Provide the [X, Y] coordinate of the cell's center where the given text is located.  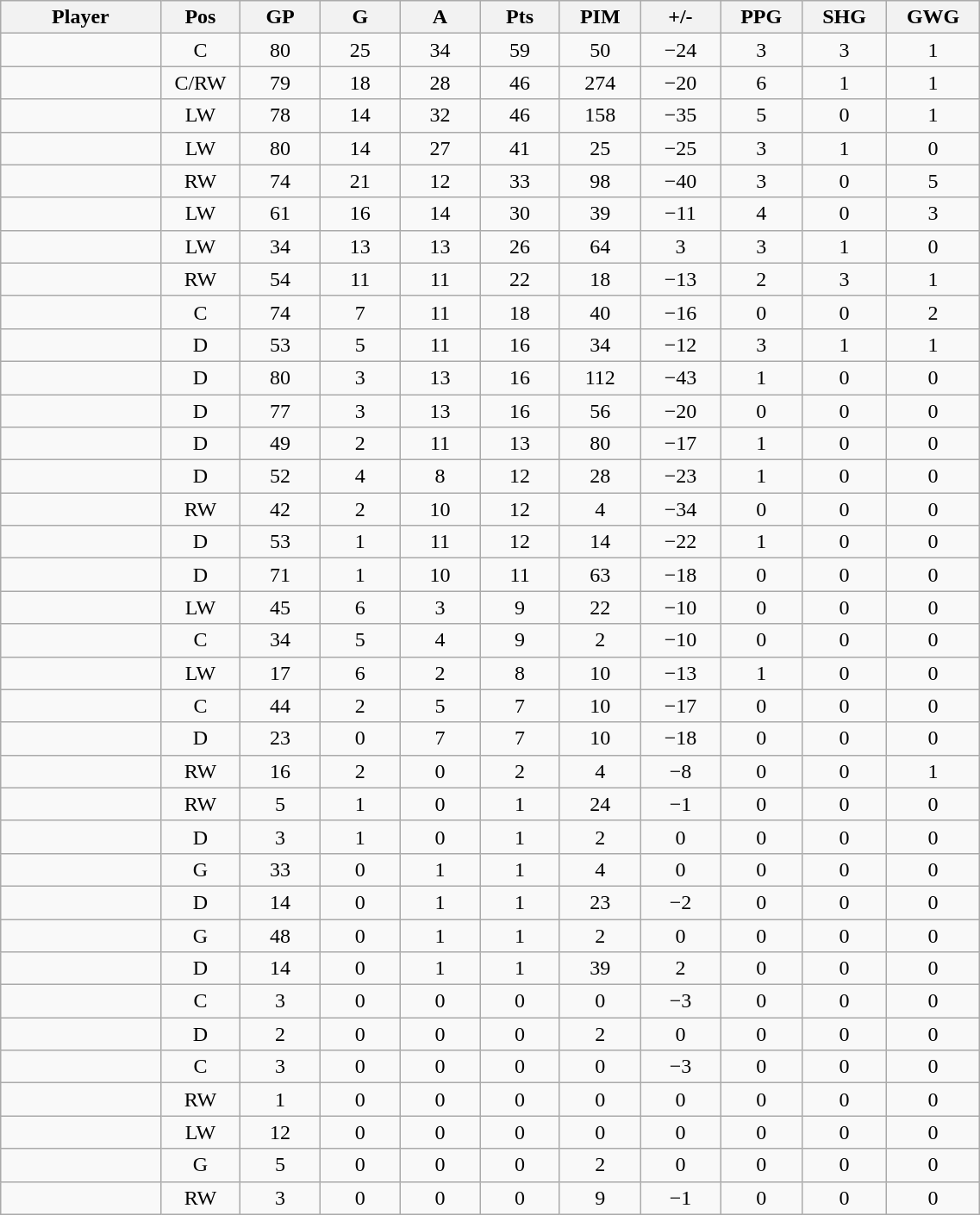
42 [281, 509]
79 [281, 83]
−8 [681, 771]
C/RW [200, 83]
50 [600, 50]
−12 [681, 345]
−35 [681, 115]
GP [281, 17]
78 [281, 115]
54 [281, 279]
−34 [681, 509]
64 [600, 246]
−16 [681, 312]
30 [521, 214]
21 [360, 181]
−40 [681, 181]
71 [281, 575]
49 [281, 444]
SHG [845, 17]
59 [521, 50]
Pos [200, 17]
48 [281, 935]
GWG [933, 17]
112 [600, 377]
63 [600, 575]
PPG [762, 17]
Pts [521, 17]
Player [81, 17]
77 [281, 411]
−2 [681, 902]
−22 [681, 542]
PIM [600, 17]
41 [521, 148]
44 [281, 706]
+/- [681, 17]
56 [600, 411]
52 [281, 477]
27 [440, 148]
158 [600, 115]
−11 [681, 214]
17 [281, 673]
A [440, 17]
40 [600, 312]
98 [600, 181]
61 [281, 214]
45 [281, 607]
−43 [681, 377]
−25 [681, 148]
32 [440, 115]
−24 [681, 50]
274 [600, 83]
−23 [681, 477]
24 [600, 804]
26 [521, 246]
